From the cell containing the given text, extract its center point as [X, Y] coordinate. 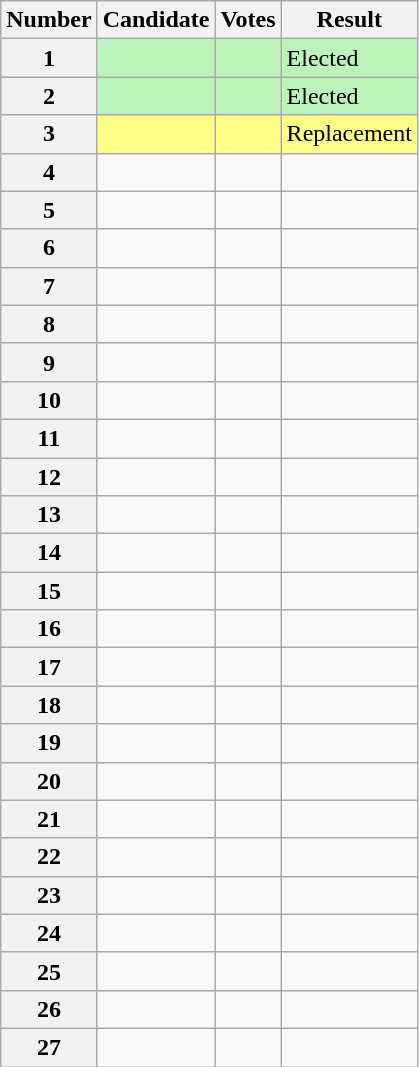
22 [49, 857]
Candidate [156, 20]
Result [349, 20]
14 [49, 553]
Votes [248, 20]
23 [49, 895]
Replacement [349, 134]
12 [49, 477]
Number [49, 20]
18 [49, 705]
16 [49, 629]
5 [49, 210]
13 [49, 515]
3 [49, 134]
27 [49, 1047]
6 [49, 248]
15 [49, 591]
11 [49, 438]
20 [49, 781]
7 [49, 286]
26 [49, 1009]
4 [49, 172]
2 [49, 96]
17 [49, 667]
9 [49, 362]
21 [49, 819]
8 [49, 324]
1 [49, 58]
25 [49, 971]
10 [49, 400]
19 [49, 743]
24 [49, 933]
